Find where the given text appears and provide that cell's center as (X, Y) coordinate. 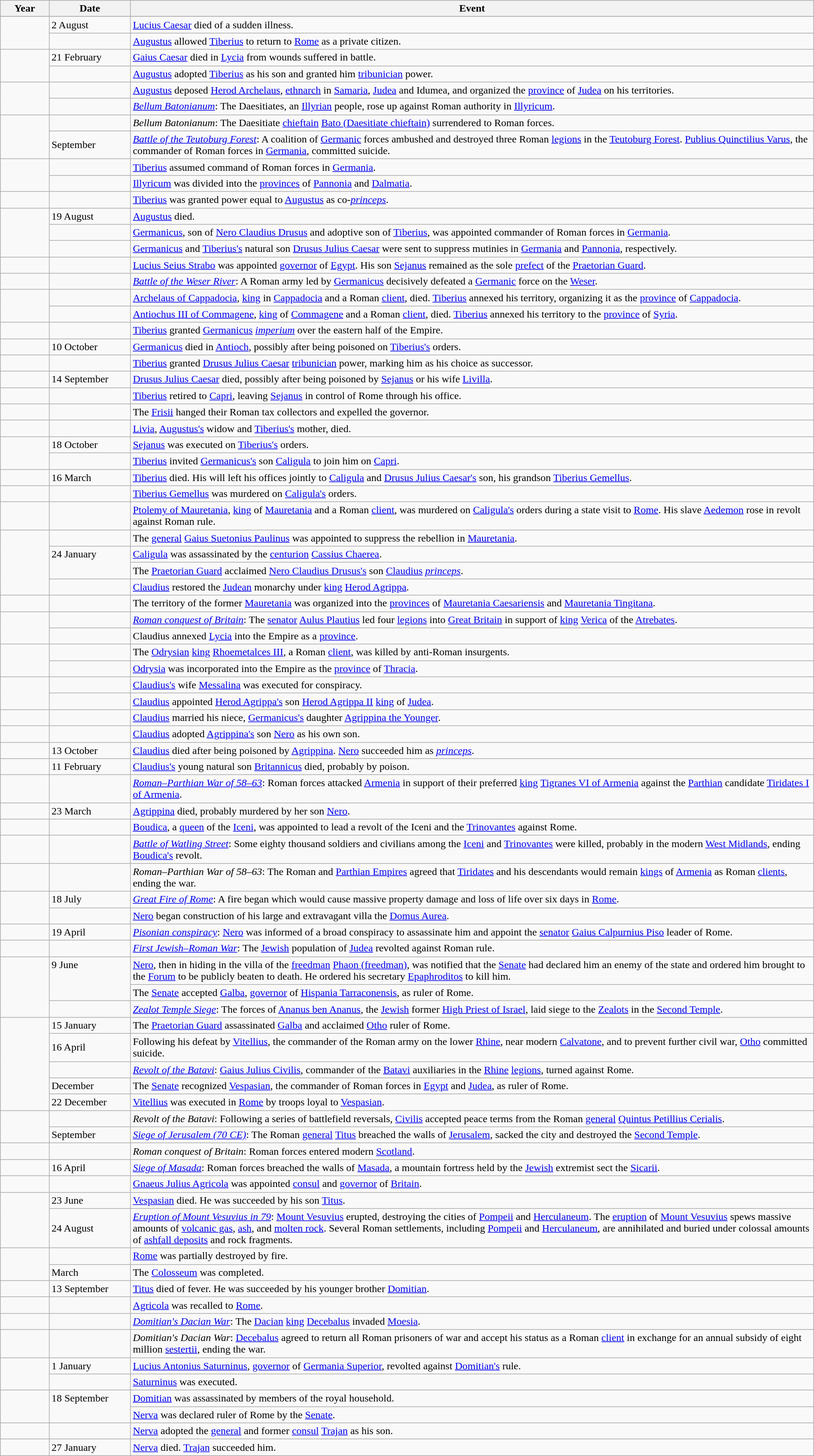
The Senate accepted Galba, governor of Hispania Tarraconensis, as ruler of Rome. (472, 993)
Nerva adopted the general and former consul Trajan as his son. (472, 1431)
Odrysia was incorporated into the Empire as the province of Thracia. (472, 669)
March (89, 1272)
Claudius annexed Lycia into the Empire as a province. (472, 636)
13 October (89, 751)
The Frisii hanged their Roman tax collectors and expelled the governor. (472, 412)
The territory of the former Mauretania was organized into the provinces of Mauretania Caesariensis and Mauretania Tingitana. (472, 603)
18 October (89, 445)
14 September (89, 379)
The Odrysian king Rhoemetalces III, a Roman client, was killed by anti-Roman insurgents. (472, 652)
Augustus adopted Tiberius as his son and granted him tribunician power. (472, 74)
2 August (89, 25)
Claudius married his niece, Germanicus's daughter Agrippina the Younger. (472, 717)
Date (89, 9)
Revolt of the Batavi: Gaius Julius Civilis, commander of the Batavi auxiliaries in the Rhine legions, turned against Rome. (472, 1070)
19 August (89, 216)
Year (25, 9)
Tiberius granted Drusus Julius Caesar tribunician power, marking him as his choice as successor. (472, 363)
21 February (89, 58)
Battle of the Weser River: A Roman army led by Germanicus decisively defeated a Germanic force on the Weser. (472, 282)
Lucius Seius Strabo was appointed governor of Egypt. His son Sejanus remained as the sole prefect of the Praetorian Guard. (472, 265)
23 June (89, 1200)
The Colosseum was completed. (472, 1272)
Bellum Batonianum: The Daesitiates, an Illyrian people, rose up against Roman authority in Illyricum. (472, 106)
Tiberius granted Germanicus imperium over the eastern half of the Empire. (472, 330)
The Praetorian Guard acclaimed Nero Claudius Drusus's son Claudius princeps. (472, 571)
Livia, Augustus's widow and Tiberius's mother, died. (472, 428)
Agrippina died, probably murdered by her son Nero. (472, 811)
27 January (89, 1447)
First Jewish–Roman War: The Jewish population of Judea revolted against Roman rule. (472, 948)
Saturninus was executed. (472, 1382)
Claudius's young natural son Britannicus died, probably by poison. (472, 767)
Tiberius invited Germanicus's son Caligula to join him on Capri. (472, 461)
The Praetorian Guard assassinated Galba and acclaimed Otho ruler of Rome. (472, 1025)
Domitian was assassinated by members of the royal household. (472, 1398)
18 July (89, 899)
Gnaeus Julius Agricola was appointed consul and governor of Britain. (472, 1184)
Sejanus was executed on Tiberius's orders. (472, 445)
Domitian's Dacian War: The Dacian king Decebalus invaded Moesia. (472, 1321)
Illyricum was divided into the provinces of Pannonia and Dalmatia. (472, 183)
Claudius died after being poisoned by Agrippina. Nero succeeded him as princeps. (472, 751)
Claudius's wife Messalina was executed for conspiracy. (472, 685)
Tiberius assumed command of Roman forces in Germania. (472, 167)
16 March (89, 478)
Event (472, 9)
Revolt of the Batavi: Following a series of battlefield reversals, Civilis accepted peace terms from the Roman general Quintus Petillius Cerialis. (472, 1119)
Agricola was recalled to Rome. (472, 1305)
Caligula was assassinated by the centurion Cassius Chaerea. (472, 554)
Tiberius retired to Capri, leaving Sejanus in control of Rome through his office. (472, 396)
24 August (89, 1228)
Archelaus of Cappadocia, king in Cappadocia and a Roman client, died. Tiberius annexed his territory, organizing it as the province of Cappadocia. (472, 298)
10 October (89, 347)
11 February (89, 767)
Gaius Caesar died in Lycia from wounds suffered in battle. (472, 58)
Tiberius was granted power equal to Augustus as co-princeps. (472, 200)
Roman conquest of Britain: The senator Aulus Plautius led four legions into Great Britain in support of king Verica of the Atrebates. (472, 620)
23 March (89, 811)
The general Gaius Suetonius Paulinus was appointed to suppress the rebellion in Mauretania. (472, 538)
Vespasian died. He was succeeded by his son Titus. (472, 1200)
Germanicus, son of Nero Claudius Drusus and adoptive son of Tiberius, was appointed commander of Roman forces in Germania. (472, 233)
Pisonian conspiracy: Nero was informed of a broad conspiracy to assassinate him and appoint the senator Gaius Calpurnius Piso leader of Rome. (472, 932)
Siege of Jerusalem (70 CE): The Roman general Titus breached the walls of Jerusalem, sacked the city and destroyed the Second Temple. (472, 1135)
Claudius appointed Herod Agrippa's son Herod Agrippa II king of Judea. (472, 701)
Augustus allowed Tiberius to return to Rome as a private citizen. (472, 41)
15 January (89, 1025)
Nerva died. Trajan succeeded him. (472, 1447)
Titus died of fever. He was succeeded by his younger brother Domitian. (472, 1289)
1 January (89, 1366)
22 December (89, 1102)
Germanicus died in Antioch, possibly after being poisoned on Tiberius's orders. (472, 347)
24 January (89, 563)
Zealot Temple Siege: The forces of Ananus ben Ananus, the Jewish former High Priest of Israel, laid siege to the Zealots in the Second Temple. (472, 1009)
Augustus died. (472, 216)
Rome was partially destroyed by fire. (472, 1256)
Germanicus and Tiberius's natural son Drusus Julius Caesar were sent to suppress mutinies in Germania and Pannonia, respectively. (472, 249)
December (89, 1086)
Tiberius died. His will left his offices jointly to Caligula and Drusus Julius Caesar's son, his grandson Tiberius Gemellus. (472, 478)
Claudius adopted Agrippina's son Nero as his own son. (472, 734)
The Senate recognized Vespasian, the commander of Roman forces in Egypt and Judea, as ruler of Rome. (472, 1086)
Lucius Antonius Saturninus, governor of Germania Superior, revolted against Domitian's rule. (472, 1366)
Antiochus III of Commagene, king of Commagene and a Roman client, died. Tiberius annexed his territory to the province of Syria. (472, 314)
Vitellius was executed in Rome by troops loyal to Vespasian. (472, 1102)
Great Fire of Rome: A fire began which would cause massive property damage and loss of life over six days in Rome. (472, 899)
13 September (89, 1289)
9 June (89, 978)
Augustus deposed Herod Archelaus, ethnarch in Samaria, Judea and Idumea, and organized the province of Judea on his territories. (472, 90)
Tiberius Gemellus was murdered on Caligula's orders. (472, 494)
Boudica, a queen of the Iceni, was appointed to lead a revolt of the Iceni and the Trinovantes against Rome. (472, 827)
Roman conquest of Britain: Roman forces entered modern Scotland. (472, 1151)
Bellum Batonianum: The Daesitiate chieftain Bato (Daesitiate chieftain) surrendered to Roman forces. (472, 123)
Lucius Caesar died of a sudden illness. (472, 25)
Drusus Julius Caesar died, possibly after being poisoned by Sejanus or his wife Livilla. (472, 379)
Claudius restored the Judean monarchy under king Herod Agrippa. (472, 587)
Nero began construction of his large and extravagant villa the Domus Aurea. (472, 916)
18 September (89, 1407)
Nerva was declared ruler of Rome by the Senate. (472, 1415)
19 April (89, 932)
Siege of Masada: Roman forces breached the walls of Masada, a mountain fortress held by the Jewish extremist sect the Sicarii. (472, 1168)
